Provide the (X, Y) coordinate of the cell's center where the given text is located.  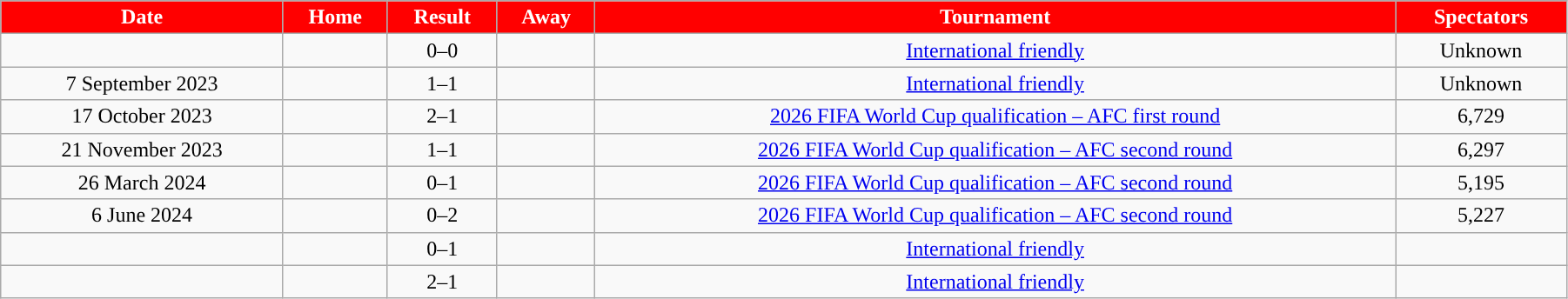
Home (335, 17)
0–2 (442, 216)
Date (143, 17)
6 June 2024 (143, 216)
26 March 2024 (143, 183)
21 November 2023 (143, 149)
0–0 (442, 50)
5,195 (1481, 183)
6,297 (1481, 149)
Spectators (1481, 17)
2026 FIFA World Cup qualification – AFC first round (995, 116)
17 October 2023 (143, 116)
Away (546, 17)
Result (442, 17)
5,227 (1481, 216)
Tournament (995, 17)
6,729 (1481, 116)
7 September 2023 (143, 83)
